Search for the cell housing the specified text and yield its [X, Y] center coordinate. 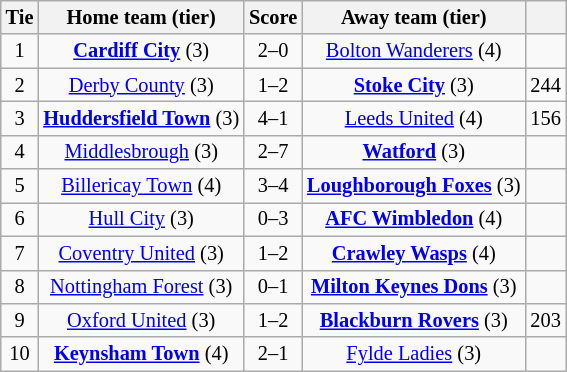
Crawley Wasps (4) [414, 253]
7 [20, 253]
3–4 [273, 186]
Home team (tier) [141, 17]
6 [20, 219]
Nottingham Forest (3) [141, 287]
4–1 [273, 118]
9 [20, 320]
203 [545, 320]
Hull City (3) [141, 219]
2–1 [273, 354]
Watford (3) [414, 152]
Score [273, 17]
244 [545, 85]
Leeds United (4) [414, 118]
Billericay Town (4) [141, 186]
Away team (tier) [414, 17]
3 [20, 118]
5 [20, 186]
0–1 [273, 287]
1 [20, 51]
Bolton Wanderers (4) [414, 51]
Middlesbrough (3) [141, 152]
2 [20, 85]
Blackburn Rovers (3) [414, 320]
Huddersfield Town (3) [141, 118]
Loughborough Foxes (3) [414, 186]
2–0 [273, 51]
Keynsham Town (4) [141, 354]
Stoke City (3) [414, 85]
Cardiff City (3) [141, 51]
Fylde Ladies (3) [414, 354]
Oxford United (3) [141, 320]
4 [20, 152]
Milton Keynes Dons (3) [414, 287]
2–7 [273, 152]
AFC Wimbledon (4) [414, 219]
10 [20, 354]
0–3 [273, 219]
8 [20, 287]
Derby County (3) [141, 85]
156 [545, 118]
Coventry United (3) [141, 253]
Tie [20, 17]
